For the text-containing cell, return its midpoint in (x, y) coordinate format. 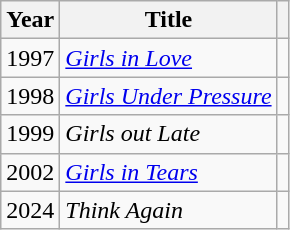
Girls in Love (168, 58)
1998 (30, 96)
Girls out Late (168, 134)
Year (30, 20)
Girls in Tears (168, 172)
1997 (30, 58)
Think Again (168, 210)
2002 (30, 172)
1999 (30, 134)
2024 (30, 210)
Title (168, 20)
Girls Under Pressure (168, 96)
